Scan for the cell matching the given text and deliver its [x, y] coordinate at center. 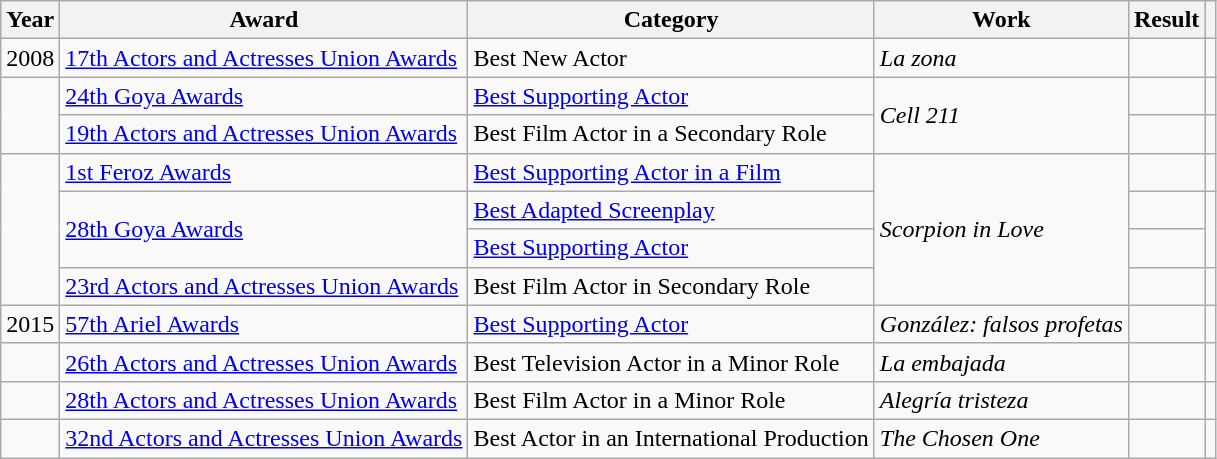
Result [1166, 20]
Best Film Actor in a Secondary Role [671, 134]
Scorpion in Love [1001, 229]
24th Goya Awards [264, 96]
Best Film Actor in a Minor Role [671, 400]
1st Feroz Awards [264, 172]
Best Adapted Screenplay [671, 210]
Best New Actor [671, 58]
28th Actors and Actresses Union Awards [264, 400]
La zona [1001, 58]
28th Goya Awards [264, 229]
23rd Actors and Actresses Union Awards [264, 286]
19th Actors and Actresses Union Awards [264, 134]
2015 [30, 324]
Cell 211 [1001, 115]
Award [264, 20]
Year [30, 20]
2008 [30, 58]
Alegría tristeza [1001, 400]
Category [671, 20]
Best Supporting Actor in a Film [671, 172]
26th Actors and Actresses Union Awards [264, 362]
Best Television Actor in a Minor Role [671, 362]
La embajada [1001, 362]
Best Actor in an International Production [671, 438]
17th Actors and Actresses Union Awards [264, 58]
González: falsos profetas [1001, 324]
32nd Actors and Actresses Union Awards [264, 438]
57th Ariel Awards [264, 324]
The Chosen One [1001, 438]
Work [1001, 20]
Best Film Actor in Secondary Role [671, 286]
